Output the [x, y] coordinate of the center of the cell containing the given text.  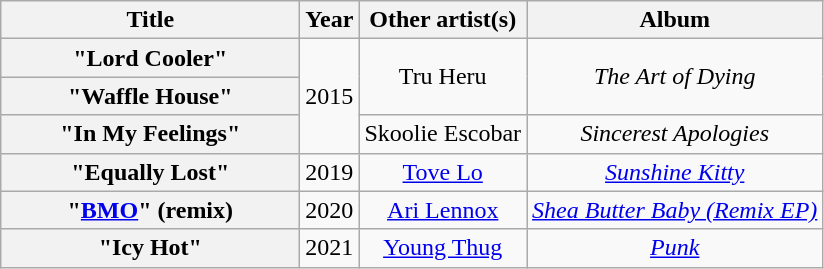
Ari Lennox [443, 210]
2021 [330, 248]
Other artist(s) [443, 20]
2019 [330, 172]
Young Thug [443, 248]
Album [675, 20]
2020 [330, 210]
"Equally Lost" [150, 172]
Title [150, 20]
"In My Feelings" [150, 134]
"Waffle House" [150, 96]
Sunshine Kitty [675, 172]
Shea Butter Baby (Remix EP) [675, 210]
Year [330, 20]
2015 [330, 96]
The Art of Dying [675, 77]
Sincerest Apologies [675, 134]
"Icy Hot" [150, 248]
"Lord Cooler" [150, 58]
Skoolie Escobar [443, 134]
"BMO" (remix) [150, 210]
Tove Lo [443, 172]
Tru Heru [443, 77]
Punk [675, 248]
